Identify which cell holds the provided text, then report its (X, Y) central coordinate. 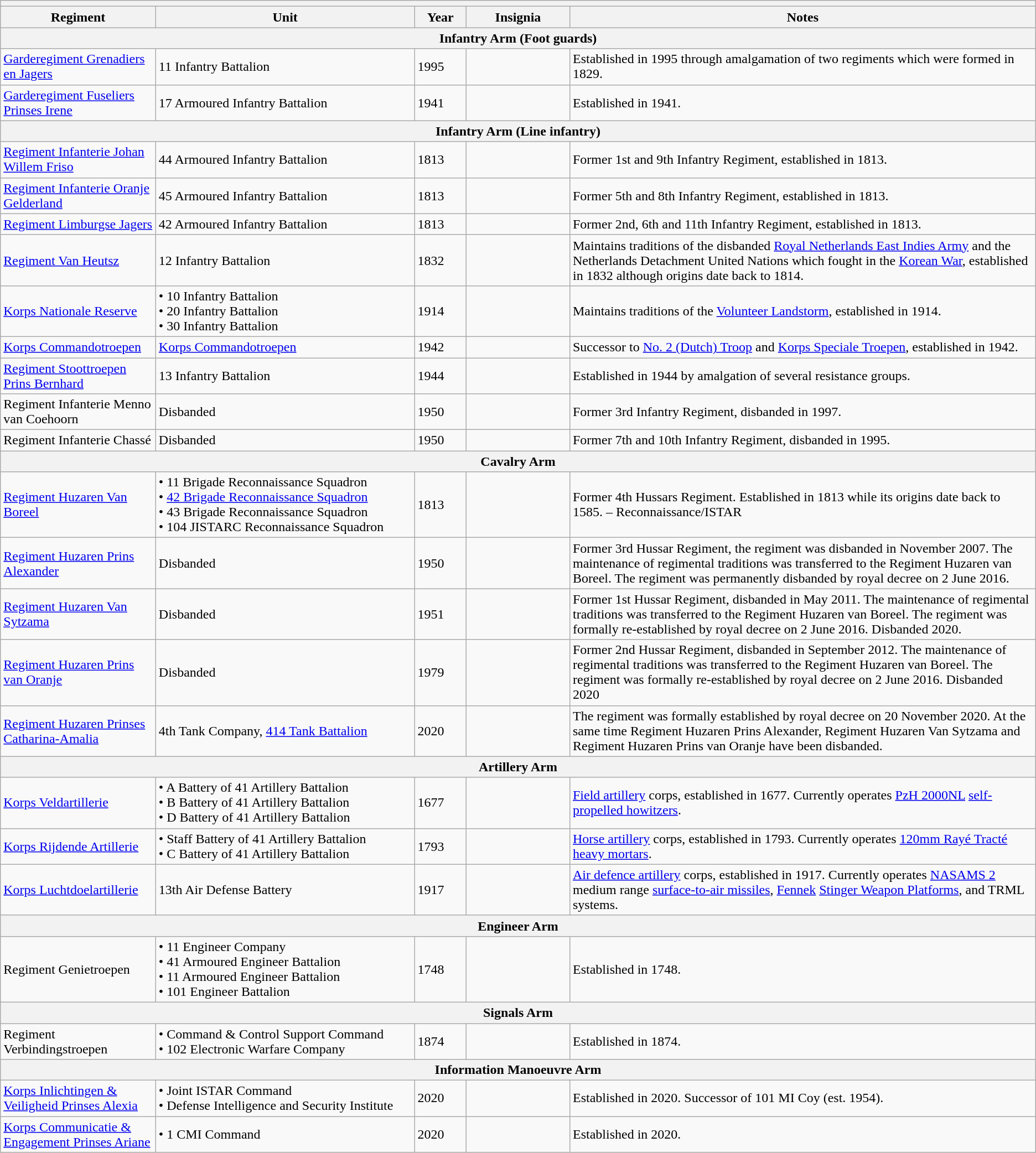
Artillery Arm (518, 767)
17 Armoured Infantry Battalion (285, 103)
Engineer Arm (518, 926)
Regiment Stoottroepen Prins Bernhard (79, 375)
Garderegiment Grenadiers en Jagers (79, 66)
1832 (441, 260)
Unit (285, 17)
1979 (441, 673)
Garderegiment Fuseliers Prinses Irene (79, 103)
Former 7th and 10th Infantry Regiment, disbanded in 1995. (802, 440)
1874 (441, 1041)
44 Armoured Infantry Battalion (285, 159)
Former 5th and 8th Infantry Regiment, established in 1813. (802, 196)
Regiment Infanterie Menno van Coehoorn (79, 412)
Year (441, 17)
Insignia (518, 17)
Regiment Huzaren Van Boreel (79, 505)
Established in 1874. (802, 1041)
• 11 Engineer Company• 41 Armoured Engineer Battalion• 11 Armoured Engineer Battalion• 101 Engineer Battalion (285, 969)
Former 4th Hussars Regiment. Established in 1813 while its origins date back to 1585. – Reconnaissance/ISTAR (802, 505)
Established in 2020. Successor of 101 MI Coy (est. 1954). (802, 1099)
Infantry Arm (Line infantry) (518, 131)
Regiment Van Heutsz (79, 260)
Regiment Verbindingstroepen (79, 1041)
1914 (441, 311)
• 10 Infantry Battalion • 20 Infantry Battalion• 30 Infantry Battalion (285, 311)
1793 (441, 846)
Successor to No. 2 (Dutch) Troop and Korps Speciale Troepen, established in 1942. (802, 347)
Korps Rijdende Artillerie (79, 846)
Field artillery corps, established in 1677. Currently operates PzH 2000NL self-propelled howitzers. (802, 803)
Established in 1748. (802, 969)
Regiment Limburgse Jagers (79, 224)
1942 (441, 347)
Korps Nationale Reserve (79, 311)
Former 1st and 9th Infantry Regiment, established in 1813. (802, 159)
Signals Arm (518, 1012)
Regiment (79, 17)
Regiment Infanterie Oranje Gelderland (79, 196)
Established in 1995 through amalgamation of two regiments which were formed in 1829. (802, 66)
Notes (802, 17)
Former 2nd, 6th and 11th Infantry Regiment, established in 1813. (802, 224)
12 Infantry Battalion (285, 260)
1677 (441, 803)
Regiment Huzaren Van Sytzama (79, 614)
13 Infantry Battalion (285, 375)
1748 (441, 969)
Established in 1941. (802, 103)
Regiment Infanterie Chassé (79, 440)
• Joint ISTAR Command• Defense Intelligence and Security Institute (285, 1099)
• Command & Control Support Command• 102 Electronic Warfare Company (285, 1041)
Established in 2020. (802, 1134)
Regiment Huzaren Prins van Oranje (79, 673)
Maintains traditions of the Volunteer Landstorm, established in 1914. (802, 311)
Regiment Genietroepen (79, 969)
• 1 CMI Command (285, 1134)
4th Tank Company, 414 Tank Battalion (285, 731)
1917 (441, 890)
13th Air Defense Battery (285, 890)
45 Armoured Infantry Battalion (285, 196)
Korps Inlichtingen & Veiligheid Prinses Alexia (79, 1099)
• A Battery of 41 Artillery Battalion• B Battery of 41 Artillery Battalion• D Battery of 41 Artillery Battalion (285, 803)
Cavalry Arm (518, 461)
42 Armoured Infantry Battalion (285, 224)
1951 (441, 614)
Korps Veldartillerie (79, 803)
1995 (441, 66)
Horse artillery corps, established in 1793. Currently operates 120mm Rayé Tracté heavy mortars. (802, 846)
Infantry Arm (Foot guards) (518, 38)
Former 3rd Infantry Regiment, disbanded in 1997. (802, 412)
Established in 1944 by amalgation of several resistance groups. (802, 375)
1944 (441, 375)
1941 (441, 103)
Information Manoeuvre Arm (518, 1070)
Regiment Infanterie Johan Willem Friso (79, 159)
Regiment Huzaren Prins Alexander (79, 563)
11 Infantry Battalion (285, 66)
Korps Communicatie & Engagement Prinses Ariane (79, 1134)
Regiment Huzaren Prinses Catharina-Amalia (79, 731)
• 11 Brigade Reconnaissance Squadron• 42 Brigade Reconnaissance Squadron• 43 Brigade Reconnaissance Squadron• 104 JISTARC Reconnaissance Squadron (285, 505)
Korps Luchtdoelartillerie (79, 890)
• Staff Battery of 41 Artillery Battalion• C Battery of 41 Artillery Battalion (285, 846)
